Capture the cell that displays the provided text and extract its (X, Y) central coordinate. 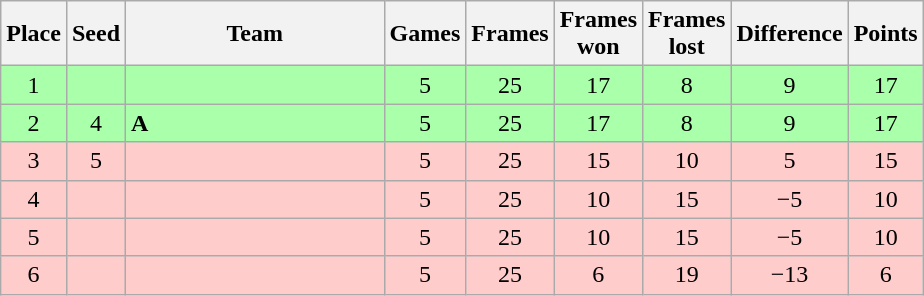
19 (687, 275)
1 (34, 85)
Points (886, 34)
Place (34, 34)
3 (34, 161)
Frames lost (687, 34)
Team (256, 34)
Frames won (598, 34)
2 (34, 123)
−13 (790, 275)
Frames (510, 34)
Difference (790, 34)
Seed (96, 34)
Games (425, 34)
A (256, 123)
